Search for the cell housing the specified text and yield its [X, Y] center coordinate. 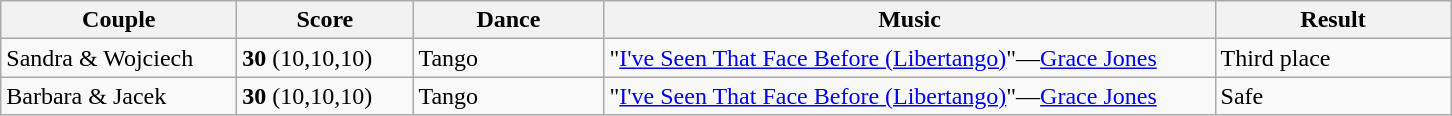
Third place [1333, 58]
Safe [1333, 96]
Music [910, 20]
Score [325, 20]
Dance [508, 20]
Result [1333, 20]
Couple [119, 20]
Sandra & Wojciech [119, 58]
Barbara & Jacek [119, 96]
